Extract the (X, Y) coordinate from the center of the cell holding the provided text.  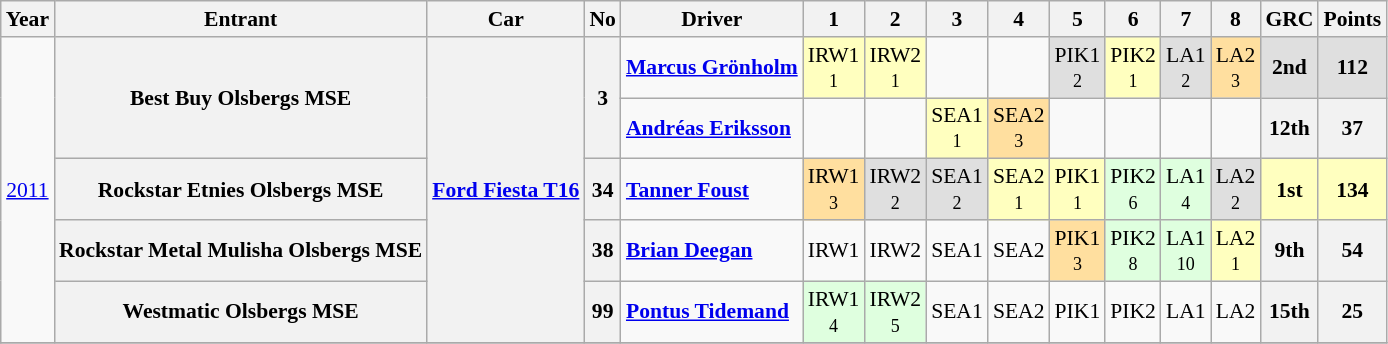
PIK1 (1078, 312)
LA1 (1186, 312)
PIK21 (1133, 68)
PIK12 (1078, 68)
1st (1289, 190)
Brian Deegan (712, 250)
PIK2 (1133, 312)
SEA11 (957, 128)
SEA21 (1019, 190)
Westmatic Olsbergs MSE (240, 312)
Driver (712, 19)
2011 (28, 190)
IRW25 (895, 312)
112 (1352, 68)
Rockstar Metal Mulisha Olsbergs MSE (240, 250)
Year (28, 19)
2 (895, 19)
Andréas Eriksson (712, 128)
SEA12 (957, 190)
IRW14 (834, 312)
34 (602, 190)
7 (1186, 19)
6 (1133, 19)
IRW22 (895, 190)
134 (1352, 190)
5 (1078, 19)
Tanner Foust (712, 190)
Points (1352, 19)
LA14 (1186, 190)
LA22 (1236, 190)
IRW11 (834, 68)
IRW21 (895, 68)
4 (1019, 19)
Car (506, 19)
LA23 (1236, 68)
9th (1289, 250)
Rockstar Etnies Olsbergs MSE (240, 190)
Entrant (240, 19)
Marcus Grönholm (712, 68)
25 (1352, 312)
PIK28 (1133, 250)
12th (1289, 128)
38 (602, 250)
IRW1 (834, 250)
No (602, 19)
IRW13 (834, 190)
IRW2 (895, 250)
GRC (1289, 19)
99 (602, 312)
Ford Fiesta T16 (506, 190)
Best Buy Olsbergs MSE (240, 98)
2nd (1289, 68)
LA21 (1236, 250)
PIK11 (1078, 190)
PIK26 (1133, 190)
PIK13 (1078, 250)
LA2 (1236, 312)
SEA23 (1019, 128)
1 (834, 19)
LA110 (1186, 250)
Pontus Tidemand (712, 312)
8 (1236, 19)
15th (1289, 312)
54 (1352, 250)
37 (1352, 128)
LA12 (1186, 68)
